Extract the (X, Y) coordinate from the center of the cell holding the provided text.  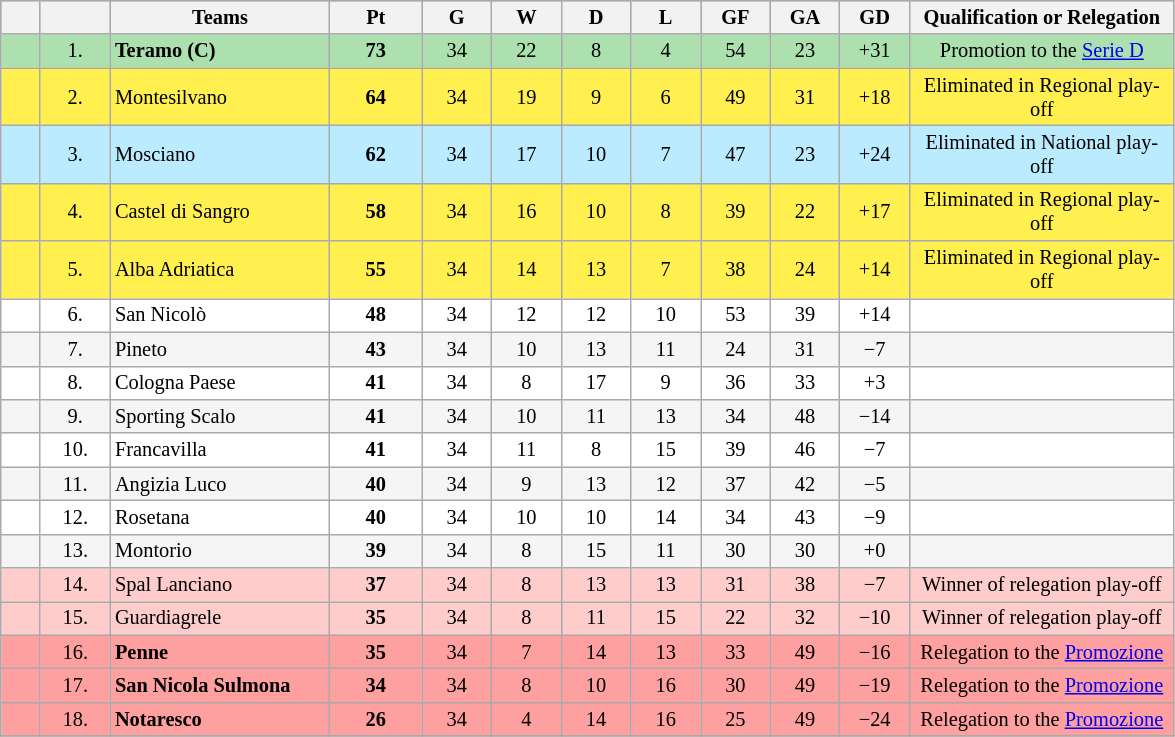
15. (75, 618)
−16 (875, 652)
GA (805, 17)
GD (875, 17)
42 (805, 484)
53 (735, 315)
GF (735, 17)
Guardiagrele (220, 618)
18. (75, 719)
19 (527, 97)
6 (666, 97)
D (596, 17)
Mosciano (220, 154)
6. (75, 315)
64 (376, 97)
Spal Lanciano (220, 585)
54 (735, 51)
Montesilvano (220, 97)
Teams (220, 17)
55 (376, 270)
12. (75, 517)
Penne (220, 652)
Pineto (220, 349)
San Nicola Sulmona (220, 685)
9. (75, 416)
+0 (875, 551)
G (457, 17)
16. (75, 652)
10. (75, 450)
17. (75, 685)
Cologna Paese (220, 383)
Alba Adriatica (220, 270)
32 (805, 618)
Teramo (C) (220, 51)
Angizia Luco (220, 484)
14. (75, 585)
7. (75, 349)
−9 (875, 517)
Montorio (220, 551)
Sporting Scalo (220, 416)
73 (376, 51)
+31 (875, 51)
46 (805, 450)
L (666, 17)
San Nicolò (220, 315)
−19 (875, 685)
47 (735, 154)
36 (735, 383)
Rosetana (220, 517)
Notaresco (220, 719)
2. (75, 97)
+3 (875, 383)
3. (75, 154)
11. (75, 484)
1. (75, 51)
58 (376, 212)
13. (75, 551)
+24 (875, 154)
+18 (875, 97)
Francavilla (220, 450)
−5 (875, 484)
Pt (376, 17)
Eliminated in National play-off (1042, 154)
−24 (875, 719)
5. (75, 270)
8. (75, 383)
Promotion to the Serie D (1042, 51)
26 (376, 719)
W (527, 17)
−10 (875, 618)
Castel di Sangro (220, 212)
4. (75, 212)
−14 (875, 416)
+17 (875, 212)
Qualification or Relegation (1042, 17)
25 (735, 719)
62 (376, 154)
